From the cell containing the given text, extract its center point as (x, y) coordinate. 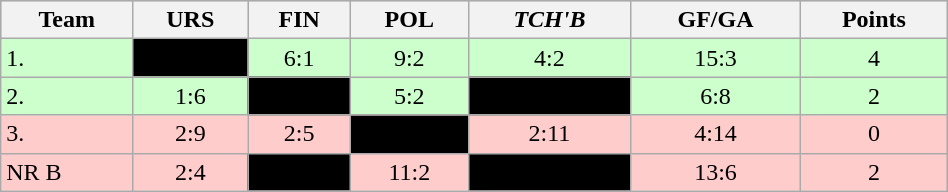
3. (67, 134)
4 (874, 58)
Team (67, 20)
4:2 (549, 58)
2:11 (549, 134)
URS (190, 20)
TCH'B (549, 20)
2:5 (299, 134)
1:6 (190, 96)
2:9 (190, 134)
Points (874, 20)
6:8 (716, 96)
15:3 (716, 58)
FIN (299, 20)
0 (874, 134)
4:14 (716, 134)
2. (67, 96)
POL (409, 20)
6:1 (299, 58)
13:6 (716, 172)
GF/GA (716, 20)
2:4 (190, 172)
NR B (67, 172)
9:2 (409, 58)
1. (67, 58)
5:2 (409, 96)
11:2 (409, 172)
